Identify which cell holds the provided text, then report its (x, y) central coordinate. 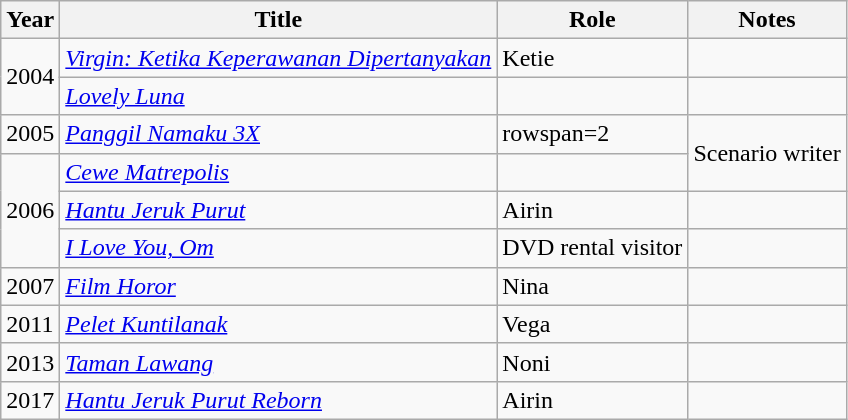
Scenario writer (767, 153)
Notes (767, 20)
Lovely Luna (278, 96)
Taman Lawang (278, 362)
Vega (592, 324)
Virgin: Ketika Keperawanan Dipertanyakan (278, 58)
2005 (30, 134)
2011 (30, 324)
Noni (592, 362)
2006 (30, 210)
Title (278, 20)
2004 (30, 77)
Nina (592, 286)
2017 (30, 400)
2007 (30, 286)
Panggil Namaku 3X (278, 134)
Ketie (592, 58)
DVD rental visitor (592, 248)
Hantu Jeruk Purut (278, 210)
Pelet Kuntilanak (278, 324)
Hantu Jeruk Purut Reborn (278, 400)
Role (592, 20)
I Love You, Om (278, 248)
rowspan=2 (592, 134)
Cewe Matrepolis (278, 172)
Year (30, 20)
Film Horor (278, 286)
2013 (30, 362)
